Capture the cell that displays the provided text and extract its [x, y] central coordinate. 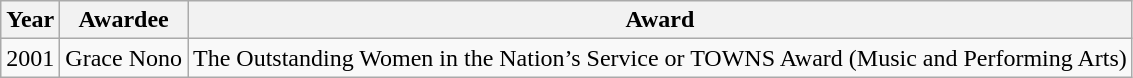
2001 [30, 58]
The Outstanding Women in the Nation’s Service or TOWNS Award (Music and Performing Arts) [660, 58]
Awardee [124, 20]
Grace Nono [124, 58]
Year [30, 20]
Award [660, 20]
